From the cell containing the given text, extract its center point as [x, y] coordinate. 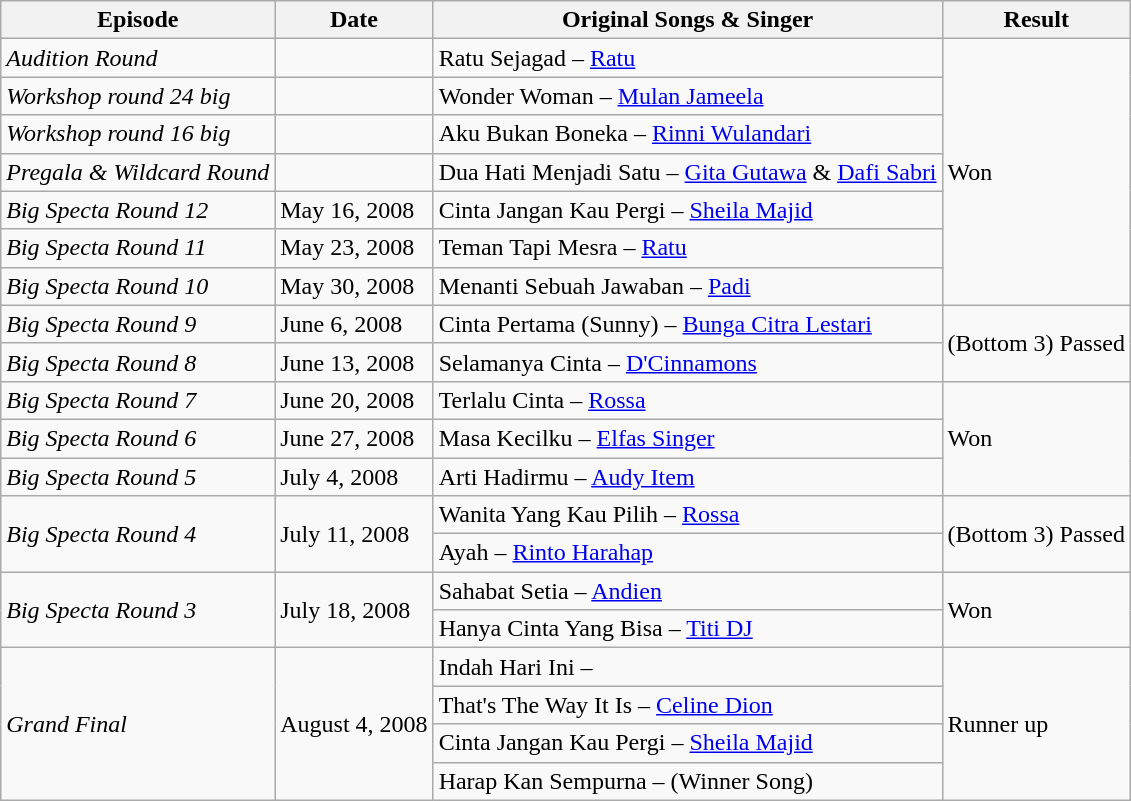
Audition Round [138, 58]
Sahabat Setia – Andien [688, 591]
Runner up [1036, 724]
Ayah – Rinto Harahap [688, 553]
Selamanya Cinta – D'Cinnamons [688, 362]
Big Specta Round 9 [138, 324]
Hanya Cinta Yang Bisa – Titi DJ [688, 629]
Pregala & Wildcard Round [138, 172]
Teman Tapi Mesra – Ratu [688, 248]
May 30, 2008 [354, 286]
Harap Kan Sempurna – (Winner Song) [688, 781]
July 4, 2008 [354, 477]
Workshop round 16 big [138, 134]
July 11, 2008 [354, 534]
Big Specta Round 6 [138, 438]
Masa Kecilku – Elfas Singer [688, 438]
Wonder Woman – Mulan Jameela [688, 96]
Original Songs & Singer [688, 20]
May 16, 2008 [354, 210]
Wanita Yang Kau Pilih – Rossa [688, 515]
Big Specta Round 8 [138, 362]
Indah Hari Ini – [688, 667]
Big Specta Round 3 [138, 610]
Big Specta Round 4 [138, 534]
Terlalu Cinta – Rossa [688, 400]
Aku Bukan Boneka – Rinni Wulandari [688, 134]
June 27, 2008 [354, 438]
July 18, 2008 [354, 610]
Dua Hati Menjadi Satu – Gita Gutawa & Dafi Sabri [688, 172]
Arti Hadirmu – Audy Item [688, 477]
Workshop round 24 big [138, 96]
Menanti Sebuah Jawaban – Padi [688, 286]
Ratu Sejagad – Ratu [688, 58]
Cinta Pertama (Sunny) – Bunga Citra Lestari [688, 324]
June 6, 2008 [354, 324]
June 20, 2008 [354, 400]
May 23, 2008 [354, 248]
June 13, 2008 [354, 362]
That's The Way It Is – Celine Dion [688, 705]
Episode [138, 20]
Date [354, 20]
Big Specta Round 10 [138, 286]
August 4, 2008 [354, 724]
Big Specta Round 11 [138, 248]
Result [1036, 20]
Grand Final [138, 724]
Big Specta Round 12 [138, 210]
Big Specta Round 7 [138, 400]
Big Specta Round 5 [138, 477]
